Identify which cell holds the provided text, then report its [X, Y] central coordinate. 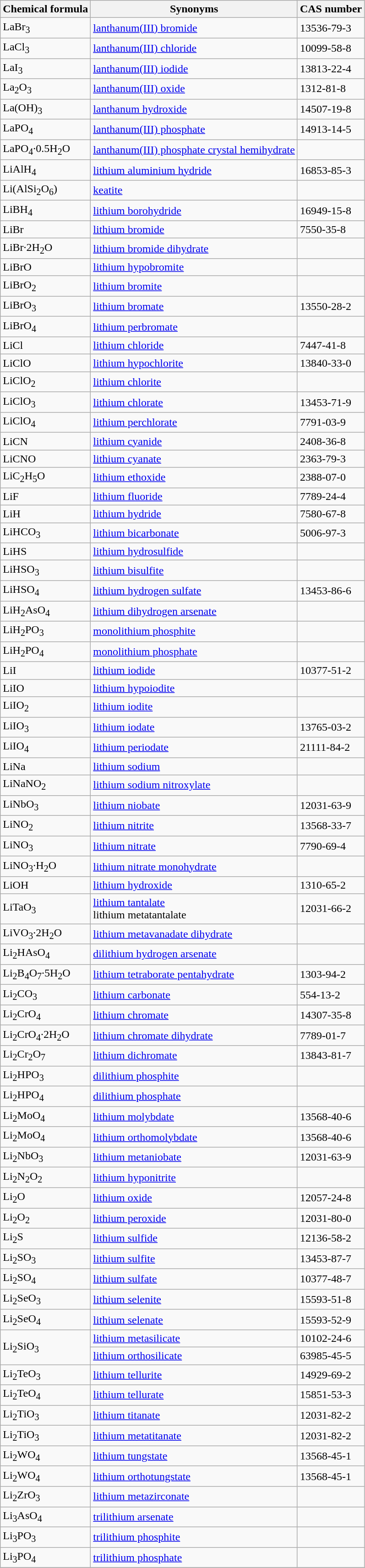
lithium iodide [194, 671]
Li2TeO4 [46, 1395]
La(OH)3 [46, 109]
LiNa [46, 766]
lithium niobate [194, 805]
LiClO3 [46, 402]
lanthanum(III) phosphate crystal hemihydrate [194, 150]
LiBrO2 [46, 286]
dilithium phosphate [194, 1096]
LiIO2 [46, 707]
LaPO4·0.5H2O [46, 150]
lithium bromite [194, 286]
lithium oxide [194, 1198]
trilithium arsenate [194, 1517]
13843-81-7 [331, 1056]
13840-33-0 [331, 363]
dilithium phosphite [194, 1076]
LiIO3 [46, 727]
LiH2AsO4 [46, 611]
LiBrO3 [46, 306]
lithium orthotungstate [194, 1476]
lanthanum(III) chloride [194, 48]
lithium hydroxide [194, 885]
LiHCO3 [46, 533]
keatite [194, 190]
LiH [46, 514]
7791-03-9 [331, 423]
monolithium phosphate [194, 651]
lithium sodium nitroxylate [194, 785]
LaPO4 [46, 130]
lithium bromide dihydrate [194, 248]
Li2O2 [46, 1218]
lithium iodite [194, 707]
LiH2PO4 [46, 651]
2363-79-3 [331, 459]
lithium tungstate [194, 1456]
lithium hypochlorite [194, 363]
15851-53-3 [331, 1395]
Li2SO3 [46, 1259]
LiNaNO2 [46, 785]
LiClO2 [46, 382]
7789-24-4 [331, 496]
lithium bisulfite [194, 570]
lanthanum(III) iodide [194, 69]
lithium metaniobate [194, 1157]
lithium perchlorate [194, 423]
Li2SeO3 [46, 1299]
lithium hyponitrite [194, 1177]
15593-51-8 [331, 1299]
10377-48-7 [331, 1279]
monolithium phosphite [194, 631]
lithium titanate [194, 1415]
LiIO [46, 688]
lithium chromate dihydrate [194, 1035]
trilithium phosphate [194, 1557]
Li2O [46, 1198]
lanthanum(III) bromide [194, 28]
Li2TeO3 [46, 1375]
LiNO2 [46, 826]
Li3AsO4 [46, 1517]
12057-24-8 [331, 1198]
lithium borohydride [194, 211]
lithium selenate [194, 1319]
10377-51-2 [331, 671]
lithium carbonate [194, 995]
lithium peroxide [194, 1218]
13813-22-4 [331, 69]
12136-58-2 [331, 1238]
trilithium phosphite [194, 1537]
LiBrO4 [46, 326]
lithium hydrosulfide [194, 552]
lithium bromate [194, 306]
lithium perbromate [194, 326]
lanthanum(III) phosphate [194, 130]
Li2S [46, 1238]
Synonyms [194, 9]
lithium hypobromite [194, 267]
Li2B4O7·5H2O [46, 974]
Li2NbO3 [46, 1157]
lithium nitrite [194, 826]
LiVO3·2H2O [46, 934]
lithium molybdate [194, 1117]
Li2CrO4 [46, 1015]
lithium sodium [194, 766]
lithium chromate [194, 1015]
16853-85-3 [331, 170]
LiNO3 [46, 846]
LiF [46, 496]
LiBrO [46, 267]
2388-07-0 [331, 477]
1310-65-2 [331, 885]
12031-80-0 [331, 1218]
5006-97-3 [331, 533]
7550-35-8 [331, 229]
13568-33-7 [331, 826]
2408-36-8 [331, 441]
lithium dihydrogen arsenate [194, 611]
LiH2PO3 [46, 631]
13453-86-6 [331, 591]
Li2HAsO4 [46, 954]
7789-01-7 [331, 1035]
21111-84-2 [331, 747]
Li2HPO4 [46, 1096]
7447-41-8 [331, 346]
13453-71-9 [331, 402]
1303-94-2 [331, 974]
lithium cyanate [194, 459]
12031-66-2 [331, 909]
La2O3 [46, 89]
lithium metatitanate [194, 1436]
lithium dichromate [194, 1056]
lithium metavanadate dihydrate [194, 934]
lanthanum(III) oxide [194, 89]
lithium hypoiodite [194, 688]
lithium nitrate monohydrate [194, 866]
lithium tellurite [194, 1375]
Li2SO4 [46, 1279]
LiCN [46, 441]
LiClO4 [46, 423]
lanthanum hydroxide [194, 109]
lithium sulfate [194, 1279]
13765-03-2 [331, 727]
lithium bromide [194, 229]
dilithium hydrogen arsenate [194, 954]
14913-14-5 [331, 130]
lithium periodate [194, 747]
Li2SeO4 [46, 1319]
LiC2H5O [46, 477]
13453-87-7 [331, 1259]
lithium tellurate [194, 1395]
15593-52-9 [331, 1319]
63985-45-5 [331, 1356]
Li2HPO3 [46, 1076]
Li2CO3 [46, 995]
Li2ZrO3 [46, 1497]
lithium hydride [194, 514]
lithium tantalate lithium metatantalate [194, 909]
10102-24-6 [331, 1339]
lithium tetraborate pentahydrate [194, 974]
LiNbO3 [46, 805]
LaCl3 [46, 48]
LiCl [46, 346]
13536-79-3 [331, 28]
LiTaO3 [46, 909]
lithium hydrogen sulfate [194, 591]
LiI [46, 671]
lithium metasilicate [194, 1339]
14507-19-8 [331, 109]
7580-67-8 [331, 514]
lithium sulfite [194, 1259]
lithium orthosilicate [194, 1356]
lithium cyanide [194, 441]
lithium sulfide [194, 1238]
16949-15-8 [331, 211]
lithium chloride [194, 346]
LiBH4 [46, 211]
14929-69-2 [331, 1375]
LiNO3·H2O [46, 866]
LiHSO3 [46, 570]
Chemical formula [46, 9]
lithium aluminium hydride [194, 170]
lithium iodate [194, 727]
LaBr3 [46, 28]
LiHS [46, 552]
lithium ethoxide [194, 477]
14307-35-8 [331, 1015]
Li2N2O2 [46, 1177]
LiHSO4 [46, 591]
lithium nitrate [194, 846]
13550-28-2 [331, 306]
LaI3 [46, 69]
Li3PO3 [46, 1537]
Li2Cr2O7 [46, 1056]
lithium orthomolybdate [194, 1137]
LiCNO [46, 459]
Li3PO4 [46, 1557]
lithium fluoride [194, 496]
Li2CrO4·2H2O [46, 1035]
LiClO [46, 363]
LiBr [46, 229]
lithium selenite [194, 1299]
554-13-2 [331, 995]
10099-58-8 [331, 48]
lithium chlorite [194, 382]
LiIO4 [46, 747]
lithium bicarbonate [194, 533]
Li(AlSi2O6) [46, 190]
lithium metazirconate [194, 1497]
Li2SiO3 [46, 1347]
LiOH [46, 885]
LiAlH4 [46, 170]
7790-69-4 [331, 846]
1312-81-8 [331, 89]
LiBr·2H2O [46, 248]
lithium chlorate [194, 402]
CAS number [331, 9]
